Identify which cell holds the provided text, then report its (X, Y) central coordinate. 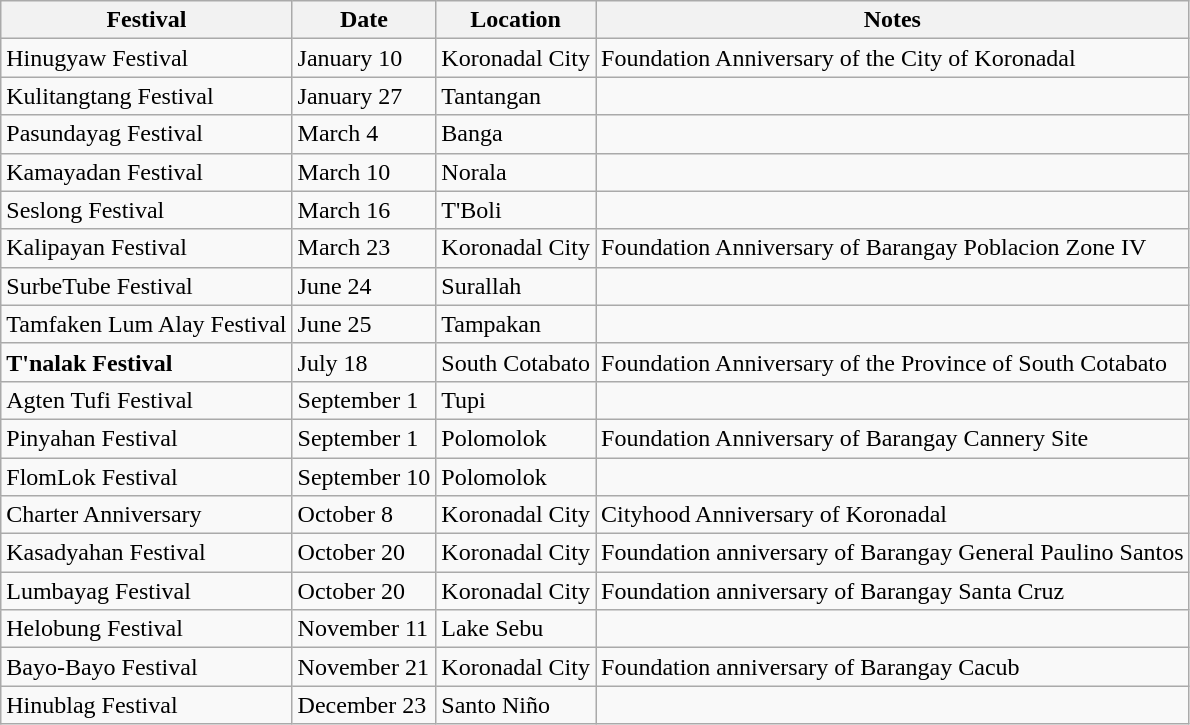
Foundation Anniversary of the City of Koronadal (893, 58)
Tantangan (516, 96)
Festival (146, 20)
Lake Sebu (516, 629)
Tamfaken Lum Alay Festival (146, 324)
Foundation anniversary of Barangay Santa Cruz (893, 591)
Cityhood Anniversary of Koronadal (893, 515)
Tupi (516, 400)
January 27 (364, 96)
SurbeTube Festival (146, 286)
September 10 (364, 477)
Norala (516, 172)
Foundation anniversary of Barangay General Paulino Santos (893, 553)
Kalipayan Festival (146, 248)
Bayo-Bayo Festival (146, 667)
Kasadyahan Festival (146, 553)
T'Boli (516, 210)
FlomLok Festival (146, 477)
March 4 (364, 134)
Foundation Anniversary of Barangay Poblacion Zone IV (893, 248)
March 23 (364, 248)
December 23 (364, 705)
Agten Tufi Festival (146, 400)
Surallah (516, 286)
Hinublag Festival (146, 705)
T'nalak Festival (146, 362)
January 10 (364, 58)
Kamayadan Festival (146, 172)
Pinyahan Festival (146, 438)
July 18 (364, 362)
Foundation anniversary of Barangay Cacub (893, 667)
November 21 (364, 667)
Charter Anniversary (146, 515)
March 10 (364, 172)
Kulitangtang Festival (146, 96)
Notes (893, 20)
Hinugyaw Festival (146, 58)
Tampakan (516, 324)
Date (364, 20)
Lumbayag Festival (146, 591)
Foundation Anniversary of the Province of South Cotabato (893, 362)
October 8 (364, 515)
Banga (516, 134)
South Cotabato (516, 362)
Foundation Anniversary of Barangay Cannery Site (893, 438)
March 16 (364, 210)
Helobung Festival (146, 629)
Santo Niño (516, 705)
Location (516, 20)
Pasundayag Festival (146, 134)
June 24 (364, 286)
Seslong Festival (146, 210)
June 25 (364, 324)
November 11 (364, 629)
